Scan for the cell matching the given text and deliver its (X, Y) coordinate at center. 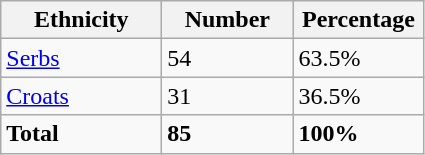
31 (228, 96)
Croats (82, 96)
54 (228, 58)
36.5% (358, 96)
Number (228, 20)
Total (82, 134)
Ethnicity (82, 20)
85 (228, 134)
Serbs (82, 58)
100% (358, 134)
Percentage (358, 20)
63.5% (358, 58)
